Determine the [X, Y] coordinate at the center of the cell enclosing the given text.  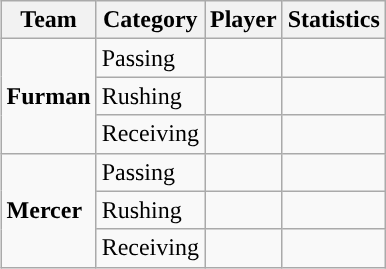
Statistics [334, 20]
Mercer [48, 210]
Team [48, 20]
Player [243, 20]
Furman [48, 96]
Category [150, 20]
